Search for the cell housing the specified text and yield its [x, y] center coordinate. 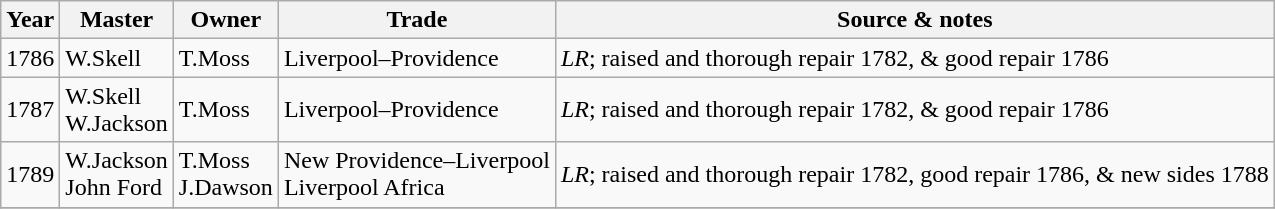
1789 [30, 174]
W.JacksonJohn Ford [117, 174]
Source & notes [914, 20]
Owner [226, 20]
Master [117, 20]
1786 [30, 58]
T.MossJ.Dawson [226, 174]
W.Skell [117, 58]
1787 [30, 110]
New Providence–LiverpoolLiverpool Africa [416, 174]
Year [30, 20]
W.SkellW.Jackson [117, 110]
Trade [416, 20]
LR; raised and thorough repair 1782, good repair 1786, & new sides 1788 [914, 174]
